Identify which cell holds the provided text, then report its [X, Y] central coordinate. 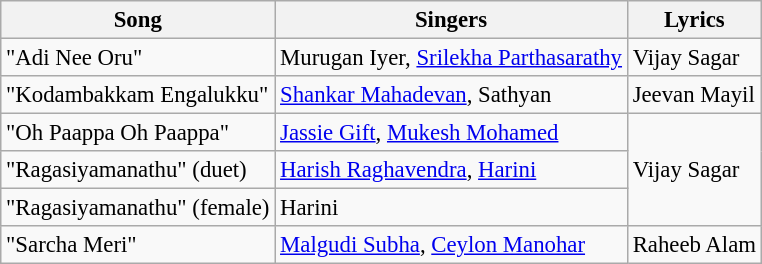
Raheeb Alam [694, 245]
Song [138, 20]
"Sarcha Meri" [138, 245]
Lyrics [694, 20]
Jassie Gift, Mukesh Mohamed [452, 133]
Malgudi Subha, Ceylon Manohar [452, 245]
Harish Raghavendra, Harini [452, 170]
Harini [452, 208]
Shankar Mahadevan, Sathyan [452, 95]
Singers [452, 20]
"Adi Nee Oru" [138, 58]
"Ragasiyamanathu" (duet) [138, 170]
Jeevan Mayil [694, 95]
"Kodambakkam Engalukku" [138, 95]
"Oh Paappa Oh Paappa" [138, 133]
Murugan Iyer, Srilekha Parthasarathy [452, 58]
"Ragasiyamanathu" (female) [138, 208]
